Capture the cell that displays the provided text and extract its [X, Y] central coordinate. 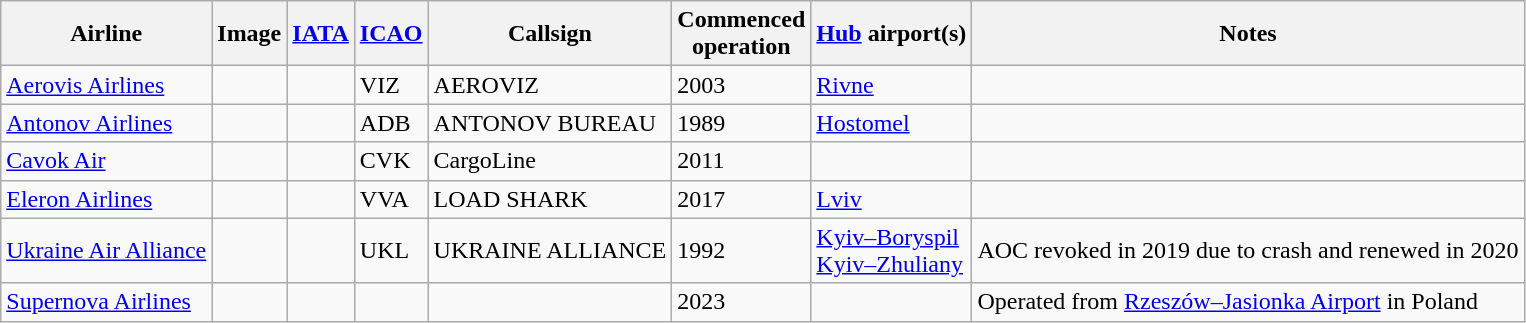
Hub airport(s) [892, 34]
Rivne [892, 85]
Callsign [550, 34]
AEROVIZ [550, 85]
Notes [1248, 34]
AOC revoked in 2019 due to crash and renewed in 2020 [1248, 250]
CargoLine [550, 161]
Hostomel [892, 123]
Lviv [892, 199]
Commencedoperation [742, 34]
Operated from Rzeszów–Jasionka Airport in Poland [1248, 302]
ANTONOV BUREAU [550, 123]
2011 [742, 161]
Aerovis Airlines [106, 85]
UKL [391, 250]
IATA [321, 34]
UKRAINE ALLIANCE [550, 250]
LOAD SHARK [550, 199]
Image [250, 34]
Antonov Airlines [106, 123]
VVA [391, 199]
2003 [742, 85]
1992 [742, 250]
CVK [391, 161]
Ukraine Air Alliance [106, 250]
Kyiv–BoryspilKyiv–Zhuliany [892, 250]
ICAO [391, 34]
Supernova Airlines [106, 302]
VIZ [391, 85]
Cavok Air [106, 161]
Airline [106, 34]
ADB [391, 123]
Eleron Airlines [106, 199]
2023 [742, 302]
2017 [742, 199]
1989 [742, 123]
